Output the [x, y] coordinate of the center of the cell containing the given text.  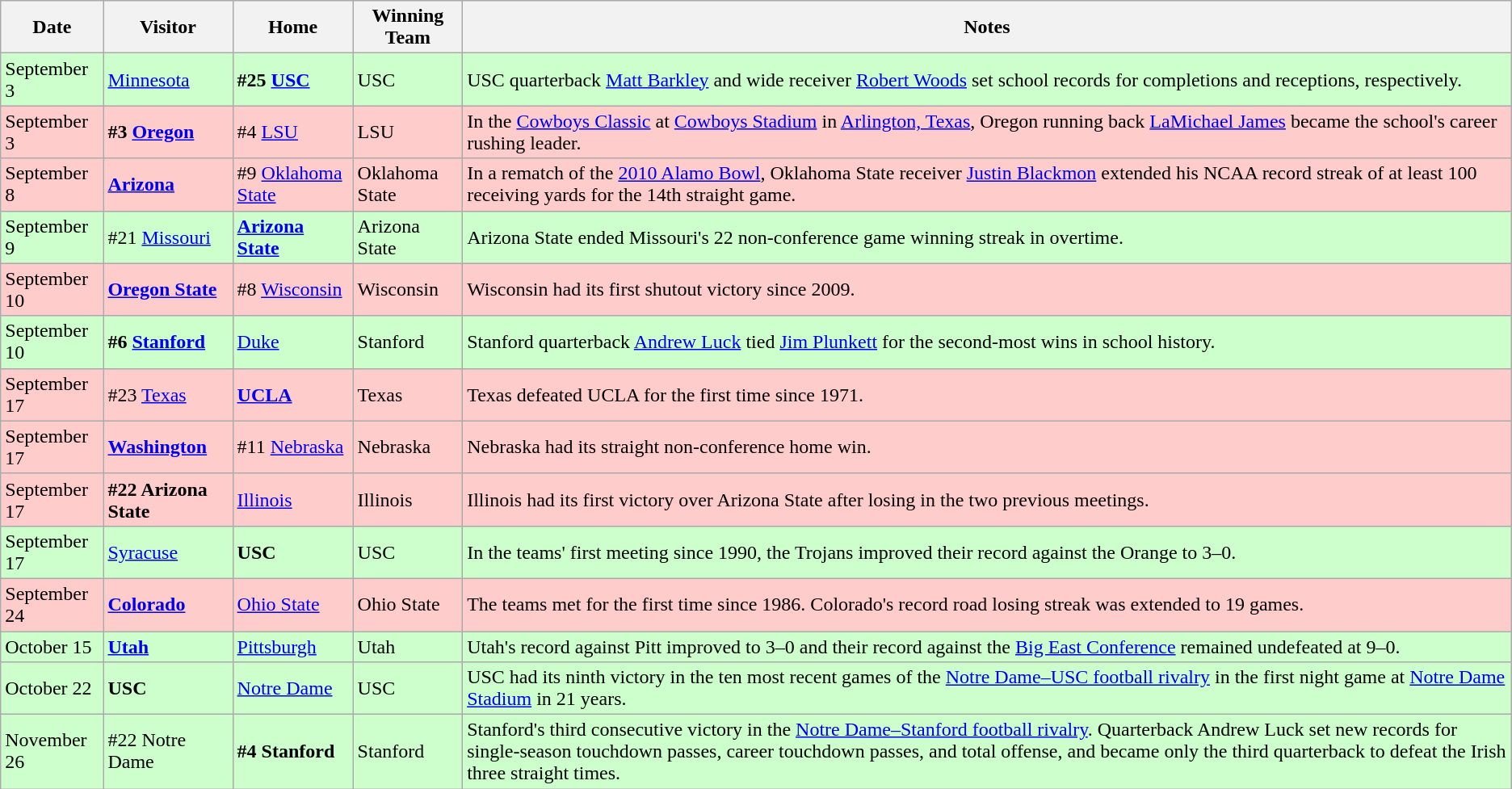
#9 Oklahoma State [292, 184]
#4 LSU [292, 132]
September 8 [52, 184]
#25 USC [292, 79]
November 26 [52, 752]
Texas defeated UCLA for the first time since 1971. [987, 394]
#4 Stanford [292, 752]
Wisconsin had its first shutout victory since 2009. [987, 289]
Washington [168, 447]
Pittsburgh [292, 647]
Wisconsin [408, 289]
Illinois had its first victory over Arizona State after losing in the two previous meetings. [987, 499]
Notre Dame [292, 688]
The teams met for the first time since 1986. Colorado's record road losing streak was extended to 19 games. [987, 604]
Date [52, 27]
Oregon State [168, 289]
September 24 [52, 604]
Winning Team [408, 27]
In the teams' first meeting since 1990, the Trojans improved their record against the Orange to 3–0. [987, 552]
Notes [987, 27]
October 22 [52, 688]
Syracuse [168, 552]
Home [292, 27]
#21 Missouri [168, 237]
Nebraska had its straight non-conference home win. [987, 447]
Arizona State ended Missouri's 22 non-conference game winning streak in overtime. [987, 237]
Utah's record against Pitt improved to 3–0 and their record against the Big East Conference remained undefeated at 9–0. [987, 647]
Nebraska [408, 447]
Minnesota [168, 79]
September 9 [52, 237]
#11 Nebraska [292, 447]
#3 Oregon [168, 132]
Stanford quarterback Andrew Luck tied Jim Plunkett for the second-most wins in school history. [987, 342]
#8 Wisconsin [292, 289]
October 15 [52, 647]
In the Cowboys Classic at Cowboys Stadium in Arlington, Texas, Oregon running back LaMichael James became the school's career rushing leader. [987, 132]
LSU [408, 132]
Arizona [168, 184]
Colorado [168, 604]
Duke [292, 342]
#22 Arizona State [168, 499]
Texas [408, 394]
Visitor [168, 27]
UCLA [292, 394]
Oklahoma State [408, 184]
USC quarterback Matt Barkley and wide receiver Robert Woods set school records for completions and receptions, respectively. [987, 79]
#22 Notre Dame [168, 752]
#6 Stanford [168, 342]
#23 Texas [168, 394]
